Search for the cell housing the specified text and yield its (x, y) center coordinate. 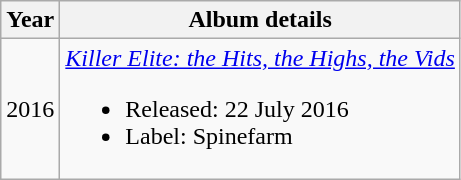
2016 (30, 109)
Killer Elite: the Hits, the Highs, the VidsReleased: 22 July 2016Label: Spinefarm (260, 109)
Year (30, 20)
Album details (260, 20)
